Pinpoint the cell where the given text exists, returning its (X, Y) midpoint coordinate. 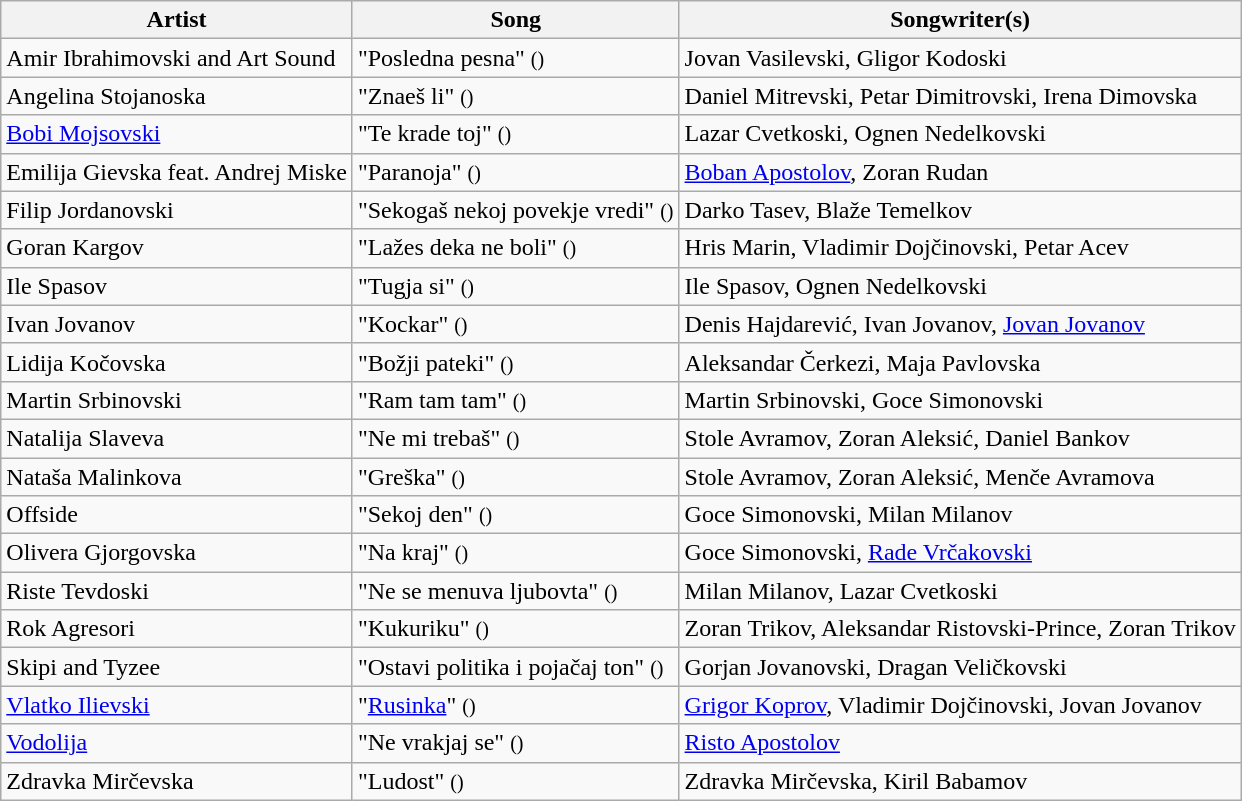
"Lažes deka ne boli" () (516, 248)
Lidija Kočovska (177, 362)
"Ludost" () (516, 781)
Goran Kargov (177, 248)
Offside (177, 515)
Aleksandar Čerkezi, Maja Pavlovska (960, 362)
Song (516, 20)
Lazar Cvetkoski, Ognen Nedelkovski (960, 134)
Riste Tevdoski (177, 591)
Goce Simonovski, Rade Vrčakovski (960, 553)
"Ostavi politika i pojačaj ton" () (516, 667)
"Paranoja" () (516, 172)
"Kockar" () (516, 324)
Vodolija (177, 743)
Zoran Trikov, Aleksandar Ristovski-Prince, Zoran Trikov (960, 629)
Zdravka Mirčevska (177, 781)
Filip Jordanovski (177, 210)
Risto Apostolov (960, 743)
Boban Apostolov, Zoran Rudan (960, 172)
Natalija Slaveva (177, 438)
Milan Milanov, Lazar Cvetkoski (960, 591)
Stole Avramov, Zoran Aleksić, Menče Avramova (960, 477)
Darko Tasev, Blaže Temelkov (960, 210)
Amir Ibrahimovski and Art Sound (177, 58)
"Kukuriku" () (516, 629)
"Greška" () (516, 477)
Hris Marin, Vladimir Dojčinovski, Petar Acev (960, 248)
Zdravka Mirčevska, Kiril Babamov (960, 781)
Grigor Koprov, Vladimir Dojčinovski, Jovan Jovanov (960, 705)
Martin Srbinovski, Goce Simonovski (960, 400)
"Tugja si" () (516, 286)
Gorjan Jovanovski, Dragan Veličkovski (960, 667)
"Ne vrakjaj se" () (516, 743)
"Rusinka" () (516, 705)
Artist (177, 20)
"Sekogaš nekoj povekje vredi" () (516, 210)
Ile Spasov (177, 286)
Vlatko Ilievski (177, 705)
Daniel Mitrevski, Petar Dimitrovski, Irena Dimovska (960, 96)
Songwriter(s) (960, 20)
Ivan Jovanov (177, 324)
Stole Avramov, Zoran Aleksić, Daniel Bankov (960, 438)
Goce Simonovski, Milan Milanov (960, 515)
"Ne mi trebaš" () (516, 438)
"Ram tam tam" () (516, 400)
"Sekoj den" () (516, 515)
Martin Srbinovski (177, 400)
"Na kraj" () (516, 553)
Rok Agresori (177, 629)
"Ne se menuva ljubovta" () (516, 591)
Nataša Malinkova (177, 477)
Skipi and Tyzee (177, 667)
Emilija Gievska feat. Andrej Miske (177, 172)
Jovan Vasilevski, Gligor Kodoski (960, 58)
"Posledna pesna" () (516, 58)
Denis Hajdarević, Ivan Jovanov, Jovan Jovanov (960, 324)
Bobi Mojsovski (177, 134)
Angelina Stojanoska (177, 96)
Olivera Gjorgovska (177, 553)
Ile Spasov, Ognen Nedelkovski (960, 286)
"Znaeš li" () (516, 96)
"Te krade toj" () (516, 134)
"Božji pateki" () (516, 362)
